Detect which cell encompasses the target text, then output its [x, y] center coordinate. 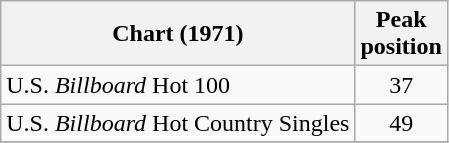
49 [401, 123]
Peakposition [401, 34]
U.S. Billboard Hot 100 [178, 85]
U.S. Billboard Hot Country Singles [178, 123]
37 [401, 85]
Chart (1971) [178, 34]
